Determine the (X, Y) coordinate at the center of the cell enclosing the given text.  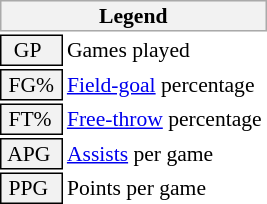
PPG (31, 188)
Field-goal percentage (166, 85)
GP (31, 50)
Free-throw percentage (166, 120)
FG% (31, 85)
FT% (31, 120)
Games played (166, 50)
Points per game (166, 188)
Assists per game (166, 154)
Legend (134, 16)
APG (31, 154)
